Provide the (X, Y) coordinate of the cell's center where the given text is located.  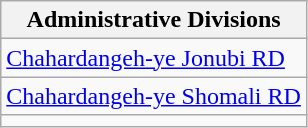
Administrative Divisions (154, 20)
Chahardangeh-ye Shomali RD (154, 96)
Chahardangeh-ye Jonubi RD (154, 58)
